Return (x, y) of the center of cell containing provided text 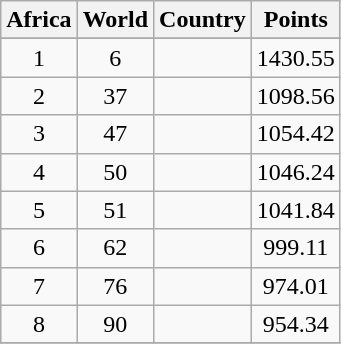
8 (39, 324)
Africa (39, 20)
1098.56 (296, 96)
47 (115, 134)
51 (115, 210)
Country (203, 20)
999.11 (296, 248)
1 (39, 58)
76 (115, 286)
1430.55 (296, 58)
90 (115, 324)
1046.24 (296, 172)
3 (39, 134)
Points (296, 20)
4 (39, 172)
50 (115, 172)
1041.84 (296, 210)
World (115, 20)
7 (39, 286)
37 (115, 96)
954.34 (296, 324)
974.01 (296, 286)
5 (39, 210)
1054.42 (296, 134)
2 (39, 96)
62 (115, 248)
